Capture the cell that displays the provided text and extract its [X, Y] central coordinate. 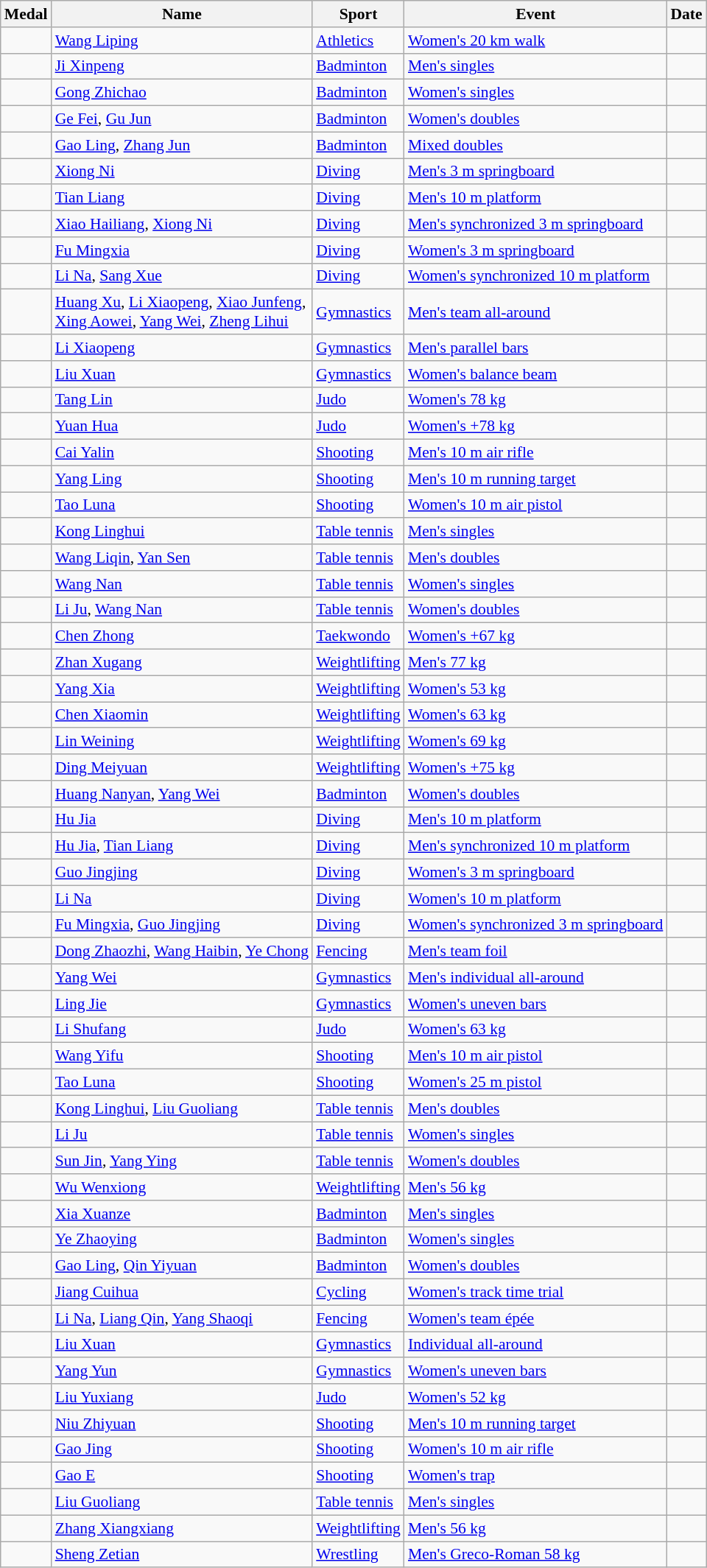
Xiong Ni [183, 172]
Ding Meiyuan [183, 767]
Li Na [183, 899]
Li Ju [183, 1135]
Women's +75 kg [535, 767]
Men's 3 m springboard [535, 172]
Name [183, 14]
Ling Jie [183, 1004]
Men's 10 m air rifle [535, 453]
Dong Zhaozhi, Wang Haibin, Ye Chong [183, 952]
Li Na, Liang Qin, Yang Shaoqi [183, 1318]
Men's 10 m air pistol [535, 1056]
Li Na, Sang Xue [183, 276]
Li Xiaopeng [183, 348]
Gong Zhichao [183, 93]
Ye Zhaoying [183, 1240]
Women's 53 kg [535, 689]
Kong Linghui [183, 532]
Yang Yun [183, 1371]
Guo Jingjing [183, 873]
Date [686, 14]
Kong Linghui, Liu Guoliang [183, 1108]
Medal [27, 14]
Hu Jia [183, 820]
Women's balance beam [535, 374]
Women's 10 m platform [535, 899]
Yuan Hua [183, 426]
Liu Yuxiang [183, 1397]
Men's synchronized 10 m platform [535, 846]
Zhan Xugang [183, 663]
Women's 25 m pistol [535, 1083]
Event [535, 14]
Gao E [183, 1476]
Athletics [358, 41]
Women's team épée [535, 1318]
Men's synchronized 3 m springboard [535, 224]
Chen Zhong [183, 636]
Wang Nan [183, 584]
Cycling [358, 1293]
Niu Zhiyuan [183, 1424]
Fu Mingxia, Guo Jingjing [183, 925]
Tian Liang [183, 198]
Xiao Hailiang, Xiong Ni [183, 224]
Li Shufang [183, 1030]
Lin Weining [183, 742]
Women's 52 kg [535, 1397]
Huang Nanyan, Yang Wei [183, 794]
Gao Jing [183, 1449]
Wang Liqin, Yan Sen [183, 558]
Chen Xiaomin [183, 715]
Zhang Xiangxiang [183, 1528]
Wang Yifu [183, 1056]
Men's Greco-Roman 58 kg [535, 1555]
Gao Ling, Qin Yiyuan [183, 1266]
Yang Xia [183, 689]
Sun Jin, Yang Ying [183, 1161]
Women's synchronized 10 m platform [535, 276]
Men's 77 kg [535, 663]
Fu Mingxia [183, 250]
Women's 10 m air pistol [535, 505]
Xia Xuanze [183, 1214]
Sport [358, 14]
Women's 10 m air rifle [535, 1449]
Women's 20 km walk [535, 41]
Tang Lin [183, 400]
Women's 69 kg [535, 742]
Hu Jia, Tian Liang [183, 846]
Women's synchronized 3 m springboard [535, 925]
Ji Xinpeng [183, 66]
Men's individual all-around [535, 977]
Sheng Zetian [183, 1555]
Women's trap [535, 1476]
Mixed doubles [535, 145]
Women's track time trial [535, 1293]
Li Ju, Wang Nan [183, 610]
Yang Ling [183, 479]
Men's team all-around [535, 312]
Ge Fei, Gu Jun [183, 119]
Women's +67 kg [535, 636]
Men's team foil [535, 952]
Wrestling [358, 1555]
Jiang Cuihua [183, 1293]
Taekwondo [358, 636]
Wu Wenxiong [183, 1187]
Liu Guoliang [183, 1502]
Cai Yalin [183, 453]
Yang Wei [183, 977]
Women's +78 kg [535, 426]
Gao Ling, Zhang Jun [183, 145]
Individual all-around [535, 1345]
Women's 78 kg [535, 400]
Wang Liping [183, 41]
Men's parallel bars [535, 348]
Huang Xu, Li Xiaopeng, Xiao Junfeng,Xing Aowei, Yang Wei, Zheng Lihui [183, 312]
